For the text-containing cell, return its midpoint in [X, Y] coordinate format. 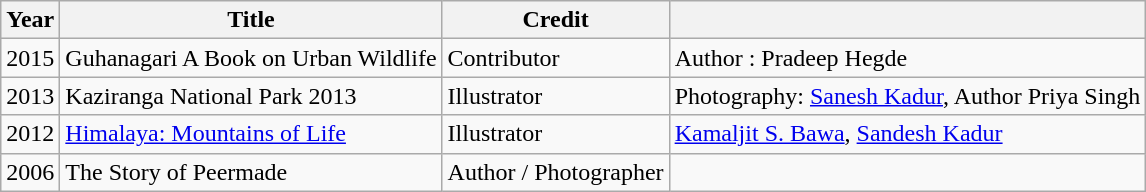
The Story of Peermade [251, 172]
Contributor [556, 58]
Title [251, 20]
Kamaljit S. Bawa, Sandesh Kadur [908, 134]
Himalaya: Mountains of Life [251, 134]
Photography: Sanesh Kadur, Author Priya Singh [908, 96]
Author / Photographer [556, 172]
2012 [30, 134]
Guhanagari A Book on Urban Wildlife [251, 58]
2015 [30, 58]
2013 [30, 96]
2006 [30, 172]
Year [30, 20]
Kaziranga National Park 2013 [251, 96]
Credit [556, 20]
Author : Pradeep Hegde [908, 58]
